Capture the cell that displays the provided text and extract its [x, y] central coordinate. 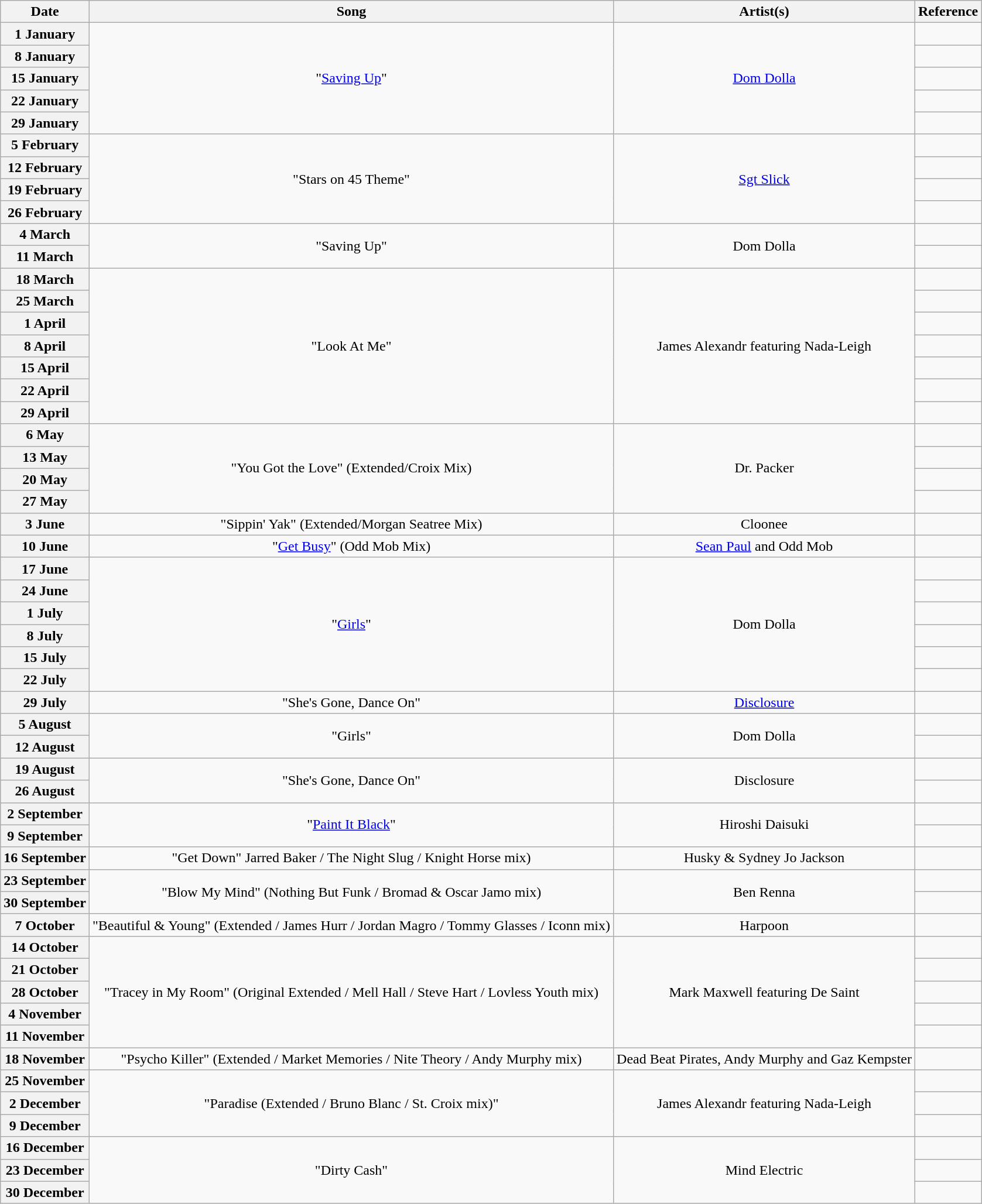
1 July [45, 613]
12 February [45, 167]
Ben Renna [765, 891]
25 March [45, 301]
29 April [45, 413]
Mind Electric [765, 1170]
29 July [45, 702]
19 August [45, 769]
30 December [45, 1192]
3 June [45, 524]
27 May [45, 502]
20 May [45, 479]
18 March [45, 279]
11 March [45, 256]
12 August [45, 747]
1 January [45, 34]
26 August [45, 791]
"Psycho Killer" (Extended / Market Memories / Nite Theory / Andy Murphy mix) [351, 1059]
24 June [45, 591]
2 December [45, 1103]
16 December [45, 1148]
5 August [45, 725]
"Paradise (Extended / Bruno Blanc / St. Croix mix)" [351, 1103]
Song [351, 12]
Hiroshi Daisuki [765, 825]
29 January [45, 123]
6 May [45, 435]
"Look At Me" [351, 346]
"Get Busy" (Odd Mob Mix) [351, 546]
23 December [45, 1170]
23 September [45, 880]
5 February [45, 145]
19 February [45, 190]
15 January [45, 78]
"Blow My Mind" (Nothing But Funk / Bromad & Oscar Jamo mix) [351, 891]
"Sippin' Yak" (Extended/Morgan Seatree Mix) [351, 524]
"Get Down" Jarred Baker / The Night Slug / Knight Horse mix) [351, 858]
Husky & Sydney Jo Jackson [765, 858]
22 July [45, 680]
Dead Beat Pirates, Andy Murphy and Gaz Kempster [765, 1059]
11 November [45, 1037]
Sean Paul and Odd Mob [765, 546]
16 September [45, 858]
10 June [45, 546]
22 April [45, 390]
9 September [45, 836]
Mark Maxwell featuring De Saint [765, 992]
22 January [45, 101]
8 January [45, 56]
2 September [45, 814]
17 June [45, 568]
"Paint It Black" [351, 825]
4 March [45, 234]
18 November [45, 1059]
"Dirty Cash" [351, 1170]
"Beautiful & Young" (Extended / James Hurr / Jordan Magro / Tommy Glasses / Iconn mix) [351, 925]
Dr. Packer [765, 468]
"Stars on 45 Theme" [351, 179]
Artist(s) [765, 12]
"You Got the Love" (Extended/Croix Mix) [351, 468]
Sgt Slick [765, 179]
1 April [45, 324]
"Tracey in My Room" (Original Extended / Mell Hall / Steve Hart / Lovless Youth mix) [351, 992]
14 October [45, 947]
25 November [45, 1081]
8 April [45, 346]
30 September [45, 903]
Harpoon [765, 925]
15 July [45, 658]
28 October [45, 992]
Cloonee [765, 524]
7 October [45, 925]
Date [45, 12]
13 May [45, 457]
8 July [45, 635]
9 December [45, 1126]
26 February [45, 212]
15 April [45, 368]
21 October [45, 969]
4 November [45, 1014]
Reference [949, 12]
